Output the [x, y] coordinate of the center of the cell containing the given text.  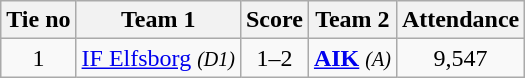
Tie no [38, 20]
Score [274, 20]
9,547 [460, 58]
Team 1 [158, 20]
AIK (A) [352, 58]
IF Elfsborg (D1) [158, 58]
1 [38, 58]
1–2 [274, 58]
Attendance [460, 20]
Team 2 [352, 20]
